Detect which cell encompasses the target text, then output its [x, y] center coordinate. 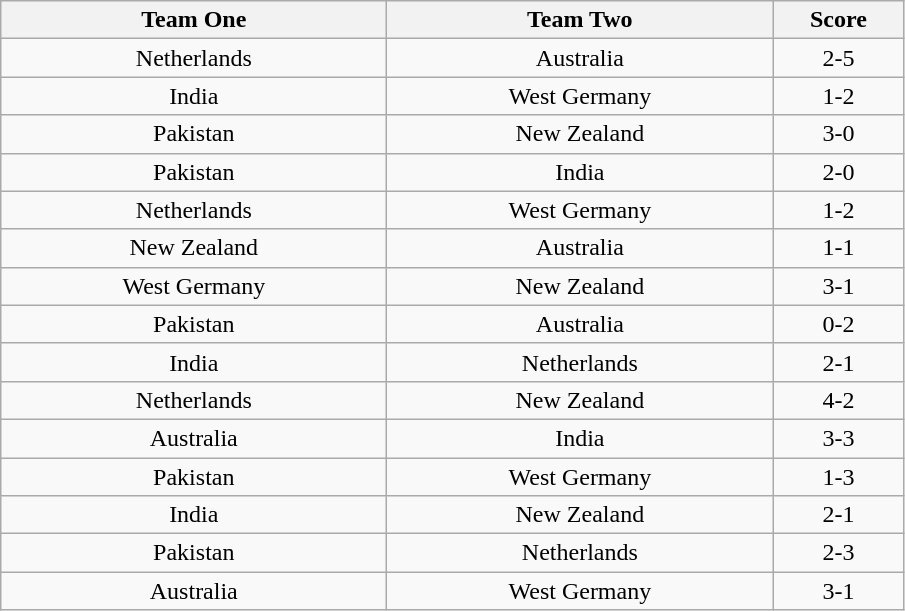
2-3 [838, 553]
Score [838, 20]
3-3 [838, 438]
Team Two [580, 20]
0-2 [838, 324]
2-5 [838, 58]
2-0 [838, 172]
3-0 [838, 134]
4-2 [838, 400]
Team One [194, 20]
1-1 [838, 248]
1-3 [838, 477]
